Determine the [X, Y] coordinate at the center of the cell enclosing the given text.  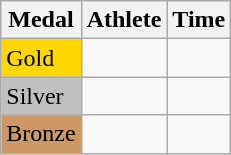
Silver [41, 96]
Gold [41, 58]
Medal [41, 20]
Time [199, 20]
Athlete [124, 20]
Bronze [41, 134]
